Capture the cell that displays the provided text and extract its (x, y) central coordinate. 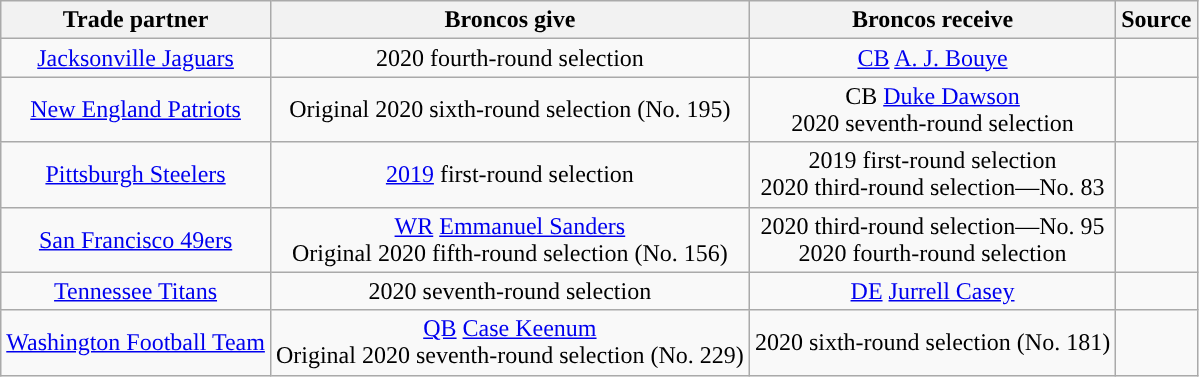
Jacksonville Jaguars (136, 58)
CB Duke Dawson2020 seventh-round selection (932, 110)
Source (1156, 20)
2020 third-round selection—No. 952020 fourth-round selection (932, 240)
Washington Football Team (136, 342)
2020 seventh-round selection (510, 291)
DE Jurrell Casey (932, 291)
2020 sixth-round selection (No. 181) (932, 342)
2019 first-round selection (510, 174)
WR Emmanuel SandersOriginal 2020 fifth-round selection (No. 156) (510, 240)
CB A. J. Bouye (932, 58)
Pittsburgh Steelers (136, 174)
Broncos receive (932, 20)
Tennessee Titans (136, 291)
New England Patriots (136, 110)
2020 fourth-round selection (510, 58)
Broncos give (510, 20)
QB Case KeenumOriginal 2020 seventh-round selection (No. 229) (510, 342)
Original 2020 sixth-round selection (No. 195) (510, 110)
2019 first-round selection2020 third-round selection—No. 83 (932, 174)
Trade partner (136, 20)
San Francisco 49ers (136, 240)
